Provide the [X, Y] coordinate of the cell's center where the given text is located.  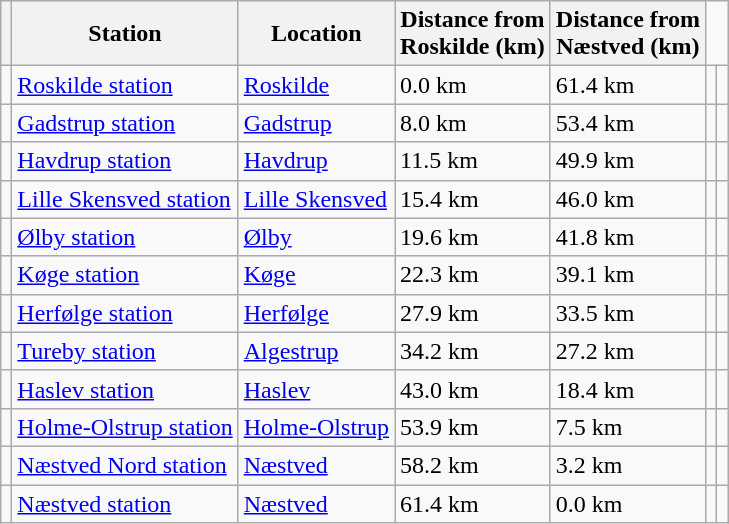
27.2 km [628, 351]
39.1 km [628, 275]
43.0 km [473, 389]
Gadstrup [316, 123]
Køge station [125, 275]
Havdrup [316, 161]
49.9 km [628, 161]
58.2 km [473, 465]
18.4 km [628, 389]
Lille Skensved station [125, 199]
11.5 km [473, 161]
Ølby station [125, 237]
Tureby station [125, 351]
Køge [316, 275]
46.0 km [628, 199]
Havdrup station [125, 161]
Herfølge [316, 313]
53.4 km [628, 123]
Lille Skensved [316, 199]
Roskilde station [125, 85]
Haslev station [125, 389]
3.2 km [628, 465]
Gadstrup station [125, 123]
8.0 km [473, 123]
7.5 km [628, 427]
53.9 km [473, 427]
Distance fromRoskilde (km) [473, 34]
27.9 km [473, 313]
Roskilde [316, 85]
Location [316, 34]
22.3 km [473, 275]
Holme-Olstrup [316, 427]
Distance fromNæstved (km) [628, 34]
Herfølge station [125, 313]
33.5 km [628, 313]
Algestrup [316, 351]
41.8 km [628, 237]
Næstved station [125, 503]
Haslev [316, 389]
Station [125, 34]
Ølby [316, 237]
15.4 km [473, 199]
19.6 km [473, 237]
Holme-Olstrup station [125, 427]
Næstved Nord station [125, 465]
34.2 km [473, 351]
